Output the (x, y) coordinate of the center of the cell containing the given text.  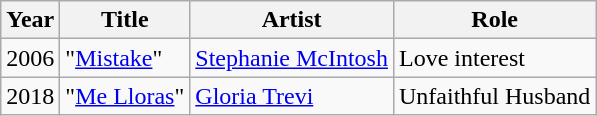
"Me Lloras" (125, 96)
Artist (292, 20)
"Mistake" (125, 58)
Role (494, 20)
2006 (30, 58)
Stephanie McIntosh (292, 58)
Year (30, 20)
Gloria Trevi (292, 96)
Title (125, 20)
Unfaithful Husband (494, 96)
Love interest (494, 58)
2018 (30, 96)
